Extract the (x, y) coordinate from the center of the cell holding the provided text.  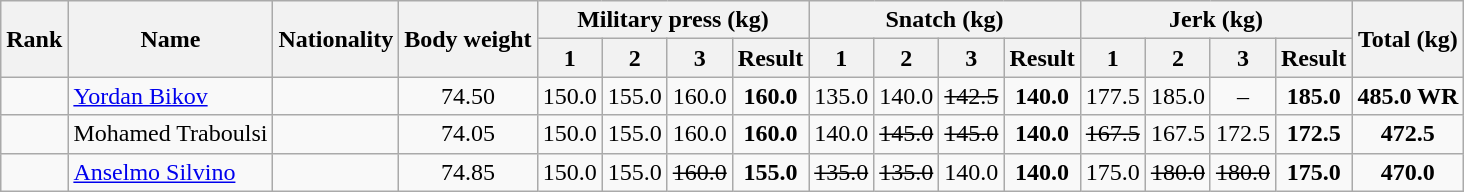
470.0 (1408, 172)
Jerk (kg) (1216, 20)
Nationality (336, 39)
Mohamed Traboulsi (170, 134)
74.85 (468, 172)
Snatch (kg) (945, 20)
Body weight (468, 39)
Yordan Bikov (170, 96)
Name (170, 39)
Total (kg) (1408, 39)
Rank (34, 39)
142.5 (972, 96)
472.5 (1408, 134)
Military press (kg) (673, 20)
– (1242, 96)
485.0 WR (1408, 96)
Anselmo Silvino (170, 172)
74.50 (468, 96)
177.5 (1112, 96)
74.05 (468, 134)
